Detect which cell encompasses the target text, then output its [x, y] center coordinate. 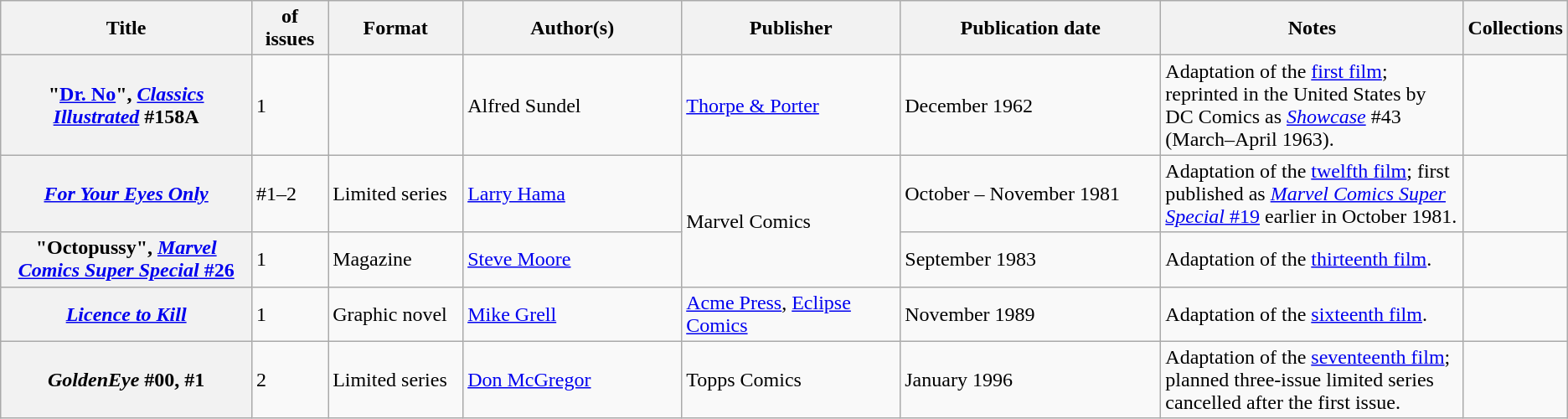
Title [126, 28]
Adaptation of the seventeenth film; planned three-issue limited series cancelled after the first issue. [1312, 380]
Don McGregor [573, 380]
Alfred Sundel [573, 106]
September 1983 [1030, 260]
Graphic novel [395, 313]
Publication date [1030, 28]
Collections [1515, 28]
of issues [290, 28]
Adaptation of the first film; reprinted in the United States by DC Comics as Showcase #43 (March–April 1963). [1312, 106]
Adaptation of the thirteenth film. [1312, 260]
Magazine [395, 260]
Mike Grell [573, 313]
November 1989 [1030, 313]
Steve Moore [573, 260]
Format [395, 28]
2 [290, 380]
Acme Press, Eclipse Comics [791, 313]
Publisher [791, 28]
Adaptation of the sixteenth film. [1312, 313]
GoldenEye #00, #1 [126, 380]
Topps Comics [791, 380]
Licence to Kill [126, 313]
Marvel Comics [791, 221]
Larry Hama [573, 194]
Thorpe & Porter [791, 106]
October – November 1981 [1030, 194]
Notes [1312, 28]
"Dr. No", Classics Illustrated #158A [126, 106]
"Octopussy", Marvel Comics Super Special #26 [126, 260]
#1–2 [290, 194]
Author(s) [573, 28]
January 1996 [1030, 380]
For Your Eyes Only [126, 194]
December 1962 [1030, 106]
Adaptation of the twelfth film; first published as Marvel Comics Super Special #19 earlier in October 1981. [1312, 194]
